Identify which cell holds the provided text, then report its [x, y] central coordinate. 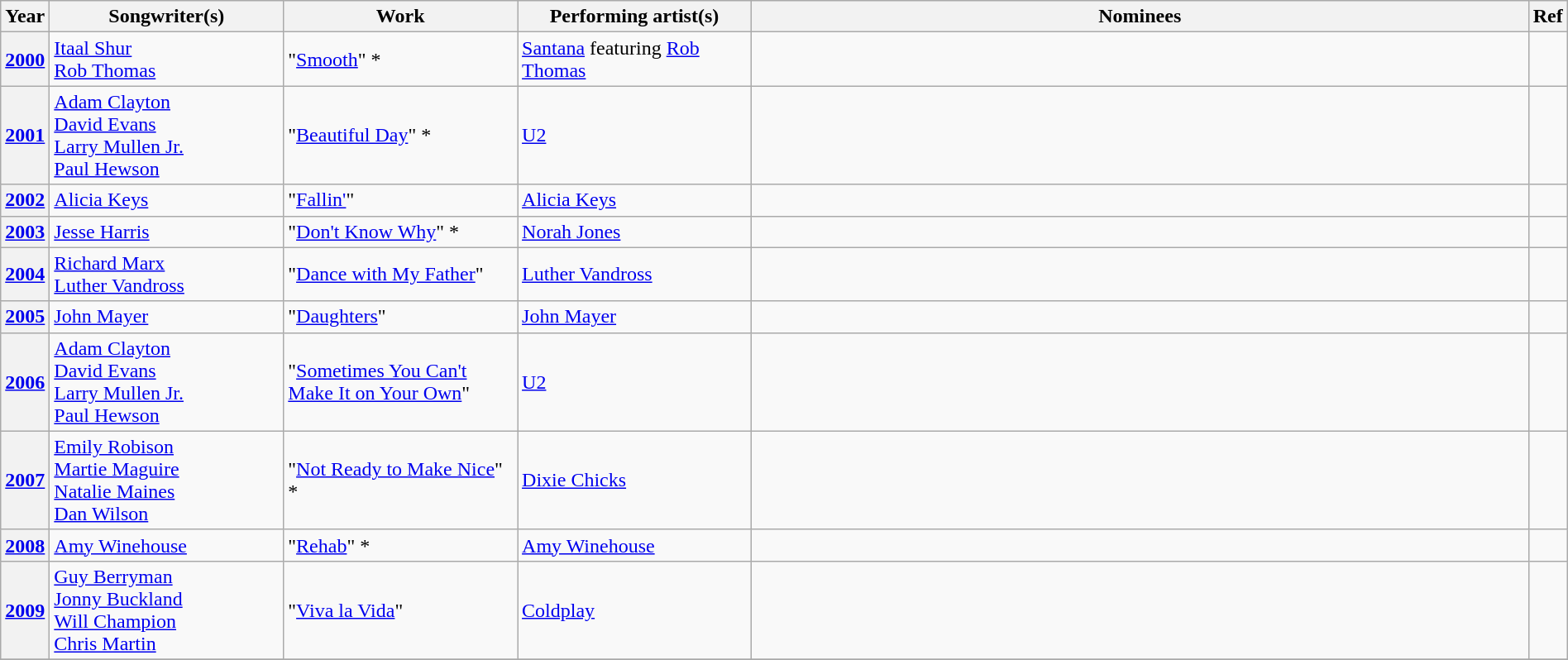
Performing artist(s) [635, 17]
Jesse Harris [167, 232]
Coldplay [635, 610]
2007 [25, 480]
2005 [25, 317]
"Daughters" [400, 317]
Dixie Chicks [635, 480]
Richard MarxLuther Vandross [167, 275]
"Beautiful Day" * [400, 136]
"Viva la Vida" [400, 610]
Nominees [1140, 17]
Santana featuring Rob Thomas [635, 60]
"Dance with My Father" [400, 275]
2008 [25, 545]
"Smooth" * [400, 60]
Songwriter(s) [167, 17]
Ref [1548, 17]
Emily RobisonMartie MaguireNatalie MainesDan Wilson [167, 480]
Guy BerrymanJonny BucklandWill ChampionChris Martin [167, 610]
2006 [25, 382]
Itaal ShurRob Thomas [167, 60]
2000 [25, 60]
"Sometimes You Can't Make It on Your Own" [400, 382]
2003 [25, 232]
2004 [25, 275]
"Fallin'" [400, 200]
Work [400, 17]
2009 [25, 610]
"Rehab" * [400, 545]
Luther Vandross [635, 275]
Norah Jones [635, 232]
Year [25, 17]
2001 [25, 136]
"Don't Know Why" * [400, 232]
2002 [25, 200]
"Not Ready to Make Nice" * [400, 480]
